Detect which cell encompasses the target text, then output its (X, Y) center coordinate. 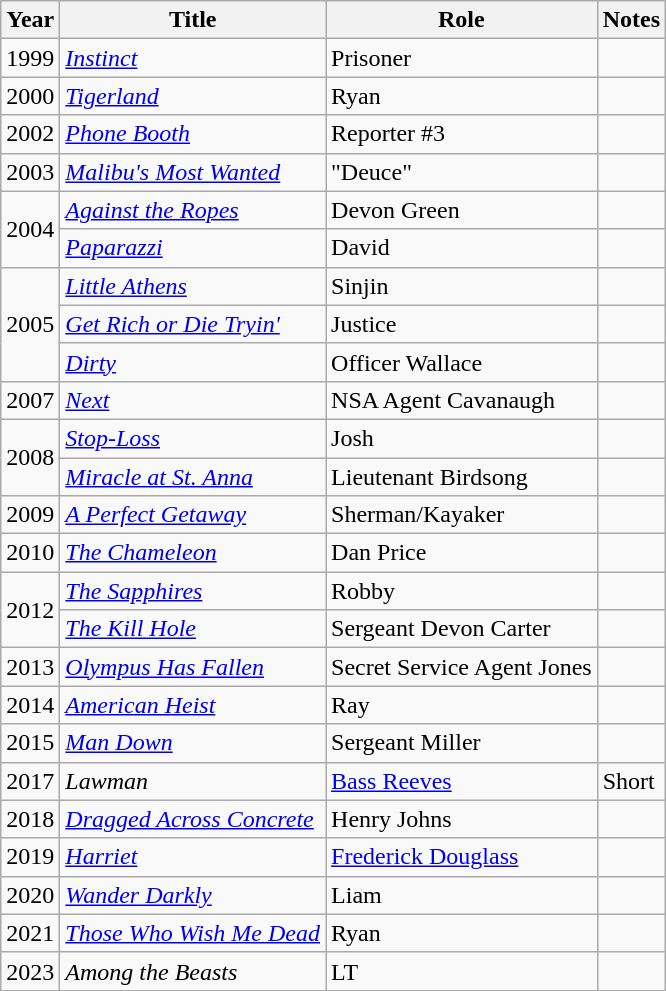
Those Who Wish Me Dead (193, 933)
Prisoner (462, 58)
2007 (30, 400)
Year (30, 20)
Sergeant Devon Carter (462, 629)
Malibu's Most Wanted (193, 172)
Sinjin (462, 286)
Man Down (193, 743)
Devon Green (462, 210)
Tigerland (193, 96)
Short (631, 781)
2023 (30, 971)
Olympus Has Fallen (193, 667)
1999 (30, 58)
Sergeant Miller (462, 743)
Harriet (193, 857)
The Chameleon (193, 553)
2014 (30, 705)
2005 (30, 324)
2013 (30, 667)
Miracle at St. Anna (193, 477)
Stop-Loss (193, 438)
2018 (30, 819)
Frederick Douglass (462, 857)
Josh (462, 438)
2009 (30, 515)
2010 (30, 553)
Lieutenant Birdsong (462, 477)
Get Rich or Die Tryin' (193, 324)
Reporter #3 (462, 134)
2015 (30, 743)
David (462, 248)
Robby (462, 591)
"Deuce" (462, 172)
2021 (30, 933)
2020 (30, 895)
The Sapphires (193, 591)
Ray (462, 705)
Dan Price (462, 553)
Notes (631, 20)
Sherman/Kayaker (462, 515)
Bass Reeves (462, 781)
LT (462, 971)
2008 (30, 457)
Among the Beasts (193, 971)
2002 (30, 134)
2017 (30, 781)
The Kill Hole (193, 629)
2019 (30, 857)
Henry Johns (462, 819)
Little Athens (193, 286)
Role (462, 20)
Title (193, 20)
Liam (462, 895)
NSA Agent Cavanaugh (462, 400)
Paparazzi (193, 248)
Phone Booth (193, 134)
Next (193, 400)
Officer Wallace (462, 362)
2004 (30, 229)
A Perfect Getaway (193, 515)
American Heist (193, 705)
Secret Service Agent Jones (462, 667)
Against the Ropes (193, 210)
Lawman (193, 781)
2000 (30, 96)
Dragged Across Concrete (193, 819)
2003 (30, 172)
Dirty (193, 362)
Justice (462, 324)
2012 (30, 610)
Instinct (193, 58)
Wander Darkly (193, 895)
